Identify which cell holds the provided text, then report its [x, y] central coordinate. 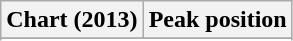
Chart (2013) [72, 20]
Peak position [218, 20]
